Pinpoint the cell where the given text exists, returning its (x, y) midpoint coordinate. 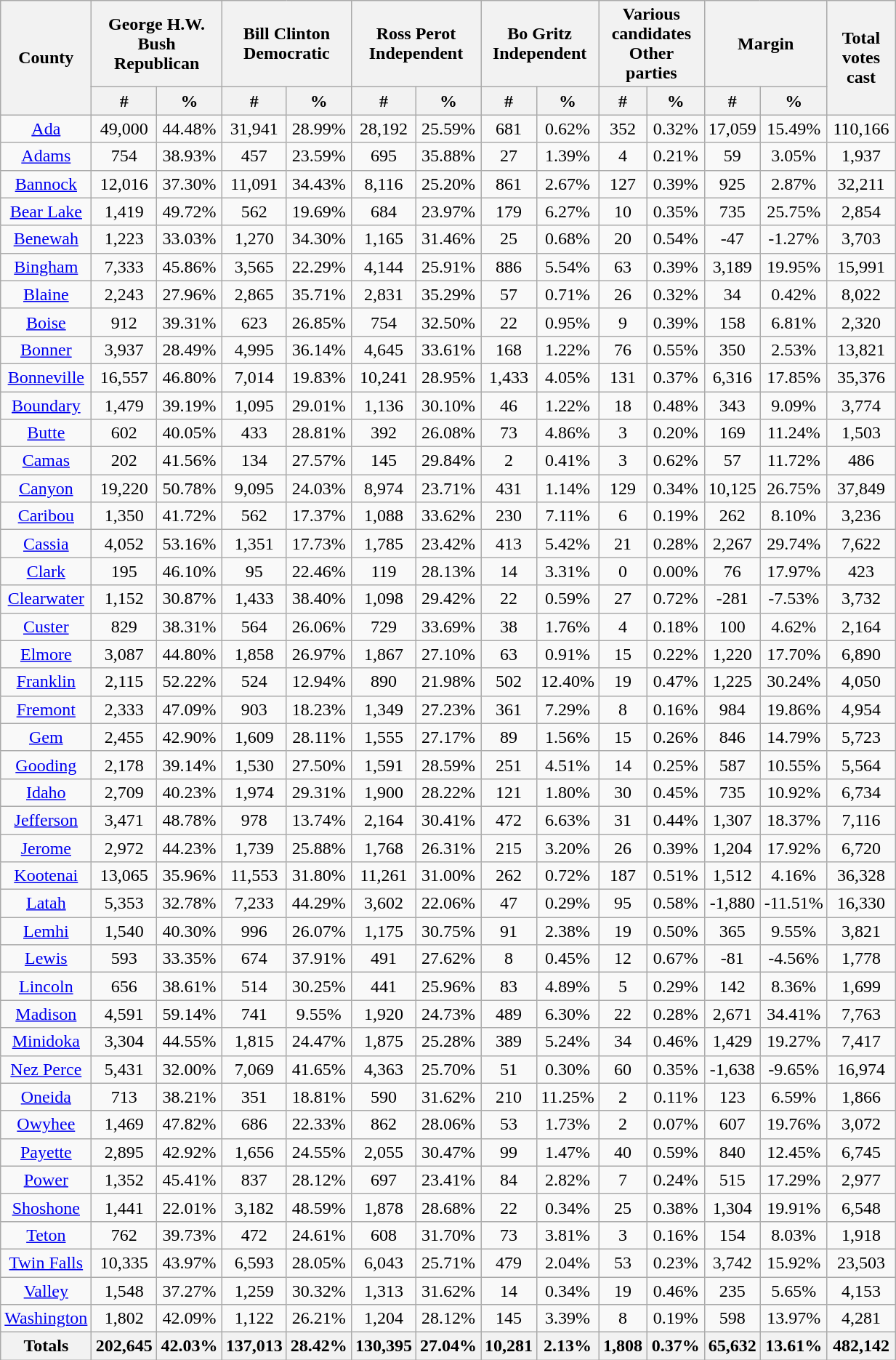
3,182 (254, 1207)
593 (124, 959)
30 (623, 792)
1,540 (124, 931)
9.09% (794, 405)
1,313 (384, 1290)
1,429 (732, 1042)
Franklin (47, 682)
1,739 (254, 848)
24.47% (318, 1042)
1,815 (254, 1042)
343 (732, 405)
7.29% (568, 709)
169 (732, 433)
230 (509, 516)
1,270 (254, 239)
30.47% (448, 1152)
1.14% (568, 488)
413 (509, 544)
29.42% (448, 599)
10,281 (509, 1346)
2,854 (860, 212)
32.50% (448, 322)
41.72% (190, 516)
27.04% (448, 1346)
5 (623, 986)
Lewis (47, 959)
131 (623, 377)
21.98% (448, 682)
1,900 (384, 792)
7,014 (254, 377)
36,328 (860, 876)
10.55% (794, 765)
41.65% (318, 1069)
515 (732, 1180)
35.71% (318, 294)
40 (623, 1152)
25.20% (448, 184)
Idaho (47, 792)
4,954 (860, 709)
5,564 (860, 765)
18.81% (318, 1097)
7,333 (124, 267)
17.37% (318, 516)
684 (384, 212)
Gem (47, 737)
25.91% (448, 267)
-9.65% (794, 1069)
996 (254, 931)
31.80% (318, 876)
352 (623, 129)
27.57% (318, 461)
127 (623, 184)
0.30% (568, 1069)
22.29% (318, 267)
121 (509, 792)
24.61% (318, 1235)
6.59% (794, 1097)
351 (254, 1097)
8,974 (384, 488)
60 (623, 1069)
28.06% (448, 1124)
1,307 (732, 820)
Boundary (47, 405)
42.92% (190, 1152)
2.82% (568, 1180)
Gooding (47, 765)
623 (254, 322)
0.71% (568, 294)
13,821 (860, 350)
8.03% (794, 1235)
486 (860, 461)
34.43% (318, 184)
31,941 (254, 129)
1,591 (384, 765)
46.10% (190, 571)
100 (732, 627)
Washington (47, 1319)
514 (254, 986)
6,720 (860, 848)
47.82% (190, 1124)
12,016 (124, 184)
Total votes cast (860, 58)
1,088 (384, 516)
26.21% (318, 1319)
1.39% (568, 156)
1,530 (254, 765)
912 (124, 322)
Caribou (47, 516)
44.55% (190, 1042)
16,330 (860, 904)
608 (384, 1235)
1,122 (254, 1319)
1,875 (384, 1042)
Teton (47, 1235)
2,320 (860, 322)
23,503 (860, 1263)
423 (860, 571)
479 (509, 1263)
2,178 (124, 765)
0.68% (568, 239)
7,763 (860, 1014)
39.19% (190, 405)
19.86% (794, 709)
-1,880 (732, 904)
607 (732, 1124)
Jerome (47, 848)
Latah (47, 904)
Lemhi (47, 931)
21 (623, 544)
46.80% (190, 377)
Custer (47, 627)
1,165 (384, 239)
Cassia (47, 544)
26.85% (318, 322)
Adams (47, 156)
0.20% (676, 433)
1.80% (568, 792)
13.61% (794, 1346)
1,136 (384, 405)
1,225 (732, 682)
4.86% (568, 433)
762 (124, 1235)
5.42% (568, 544)
862 (384, 1124)
8,116 (384, 184)
6,316 (732, 377)
8,022 (860, 294)
3,072 (860, 1124)
24.73% (448, 1014)
0.58% (676, 904)
31.46% (448, 239)
6 (623, 516)
26.31% (448, 848)
28.59% (448, 765)
-47 (732, 239)
Canyon (47, 488)
17.97% (794, 571)
4,995 (254, 350)
5.54% (568, 267)
Bo GritzIndependent (540, 44)
24.55% (318, 1152)
7,069 (254, 1069)
0.21% (676, 156)
30.10% (448, 405)
32.78% (190, 904)
Benewah (47, 239)
26.07% (318, 931)
195 (124, 571)
38.93% (190, 156)
25.88% (318, 848)
11,091 (254, 184)
37,849 (860, 488)
251 (509, 765)
984 (732, 709)
890 (384, 682)
15.92% (794, 1263)
0.47% (676, 682)
16,974 (860, 1069)
-7.53% (794, 599)
1,095 (254, 405)
1,098 (384, 599)
22.33% (318, 1124)
2,115 (124, 682)
39.14% (190, 765)
-1.27% (794, 239)
6.81% (794, 322)
1,220 (732, 654)
13.74% (318, 820)
16,557 (124, 377)
3,236 (860, 516)
26.08% (448, 433)
31.00% (448, 876)
11,261 (384, 876)
154 (732, 1235)
35.96% (190, 876)
33.69% (448, 627)
3.20% (568, 848)
0.48% (676, 405)
-281 (732, 599)
17.73% (318, 544)
27.23% (448, 709)
1,802 (124, 1319)
681 (509, 129)
431 (509, 488)
91 (509, 931)
28.22% (448, 792)
491 (384, 959)
0.42% (794, 294)
25.59% (448, 129)
32.00% (190, 1069)
1.73% (568, 1124)
0.54% (676, 239)
12.45% (794, 1152)
28.13% (448, 571)
41.56% (190, 461)
45.86% (190, 267)
0.91% (568, 654)
Bill ClintonDemocratic (286, 44)
741 (254, 1014)
130,395 (384, 1346)
Madison (47, 1014)
Twin Falls (47, 1263)
502 (509, 682)
23.41% (448, 1180)
44.48% (190, 129)
179 (509, 212)
23.97% (448, 212)
50.78% (190, 488)
24.03% (318, 488)
1,974 (254, 792)
837 (254, 1180)
1,858 (254, 654)
4,591 (124, 1014)
697 (384, 1180)
119 (384, 571)
0.67% (676, 959)
Jefferson (47, 820)
0.95% (568, 322)
2.38% (568, 931)
1,259 (254, 1290)
1,878 (384, 1207)
202 (124, 461)
39.31% (190, 322)
6.27% (568, 212)
26.06% (318, 627)
34.30% (318, 239)
886 (509, 267)
5,723 (860, 737)
44.23% (190, 848)
15,991 (860, 267)
2,831 (384, 294)
123 (732, 1097)
3,087 (124, 654)
656 (124, 986)
40.05% (190, 433)
47 (509, 904)
29.84% (448, 461)
2,865 (254, 294)
99 (509, 1152)
13.97% (794, 1319)
713 (124, 1097)
30.24% (794, 682)
3.39% (568, 1319)
2,709 (124, 792)
1,503 (860, 433)
6,745 (860, 1152)
1,867 (384, 654)
1,441 (124, 1207)
59 (732, 156)
11.24% (794, 433)
3,821 (860, 931)
36.14% (318, 350)
1,866 (860, 1097)
365 (732, 931)
Ada (47, 129)
19.27% (794, 1042)
7 (623, 1180)
3,565 (254, 267)
10,241 (384, 377)
17.92% (794, 848)
1,351 (254, 544)
25.75% (794, 212)
Various candidatesOther parties (652, 44)
46 (509, 405)
2,977 (860, 1180)
26.75% (794, 488)
-11.51% (794, 904)
30.41% (448, 820)
32,211 (860, 184)
-81 (732, 959)
3,471 (124, 820)
8.10% (794, 516)
49,000 (124, 129)
38.31% (190, 627)
695 (384, 156)
389 (509, 1042)
2,055 (384, 1152)
11,553 (254, 876)
Minidoka (47, 1042)
134 (254, 461)
846 (732, 737)
20 (623, 239)
1,419 (124, 212)
Oneida (47, 1097)
Nez Perce (47, 1069)
5,431 (124, 1069)
Blaine (47, 294)
39.73% (190, 1235)
0.18% (676, 627)
598 (732, 1319)
0.50% (676, 931)
0.25% (676, 765)
Fremont (47, 709)
4.62% (794, 627)
1,785 (384, 544)
-4.56% (794, 959)
729 (384, 627)
48.59% (318, 1207)
48.78% (190, 820)
0.44% (676, 820)
27.96% (190, 294)
22.01% (190, 1207)
27.17% (448, 737)
2.67% (568, 184)
4.16% (794, 876)
12 (623, 959)
28,192 (384, 129)
11.72% (794, 461)
168 (509, 350)
10,335 (124, 1263)
7,233 (254, 904)
29.74% (794, 544)
6,734 (860, 792)
40.23% (190, 792)
19.91% (794, 1207)
27.62% (448, 959)
587 (732, 765)
Clark (47, 571)
3,703 (860, 239)
Bannock (47, 184)
840 (732, 1152)
53.16% (190, 544)
28.81% (318, 433)
590 (384, 1097)
38 (509, 627)
Elmore (47, 654)
187 (623, 876)
52.22% (190, 682)
28.11% (318, 737)
40.30% (190, 931)
142 (732, 986)
33.62% (448, 516)
2,267 (732, 544)
8.36% (794, 986)
5.65% (794, 1290)
28.49% (190, 350)
686 (254, 1124)
0.26% (676, 737)
1,479 (124, 405)
2,333 (124, 709)
674 (254, 959)
1,920 (384, 1014)
15.49% (794, 129)
1,304 (732, 1207)
29.31% (318, 792)
30.75% (448, 931)
392 (384, 433)
5.24% (568, 1042)
37.27% (190, 1290)
0.22% (676, 654)
38.40% (318, 599)
7.11% (568, 516)
1,350 (124, 516)
10,125 (732, 488)
602 (124, 433)
19.83% (318, 377)
47.09% (190, 709)
489 (509, 1014)
1,937 (860, 156)
George H.W. BushRepublican (157, 44)
22.06% (448, 904)
84 (509, 1180)
65,632 (732, 1346)
433 (254, 433)
37.30% (190, 184)
25.71% (448, 1263)
25.28% (448, 1042)
Butte (47, 433)
3,774 (860, 405)
Bear Lake (47, 212)
28.68% (448, 1207)
Camas (47, 461)
4,281 (860, 1319)
2.04% (568, 1263)
137,013 (254, 1346)
2.87% (794, 184)
6,593 (254, 1263)
9 (623, 322)
6,890 (860, 654)
1,223 (124, 239)
7,622 (860, 544)
Shoshone (47, 1207)
1,548 (124, 1290)
9,095 (254, 488)
25.96% (448, 986)
Lincoln (47, 986)
1,778 (860, 959)
2,972 (124, 848)
34.41% (794, 1014)
0.11% (676, 1097)
Margin (766, 44)
33.03% (190, 239)
1.56% (568, 737)
Valley (47, 1290)
35,376 (860, 377)
978 (254, 820)
129 (623, 488)
35.29% (448, 294)
Bonner (47, 350)
564 (254, 627)
31.70% (448, 1235)
202,645 (124, 1346)
59.14% (190, 1014)
3.31% (568, 571)
10 (623, 212)
33.35% (190, 959)
215 (509, 848)
31 (623, 820)
3,937 (124, 350)
0.24% (676, 1180)
29.01% (318, 405)
49.72% (190, 212)
3,189 (732, 267)
1,918 (860, 1235)
0.38% (676, 1207)
22.46% (318, 571)
26.97% (318, 654)
4,363 (384, 1069)
30.32% (318, 1290)
4.51% (568, 765)
-1,638 (732, 1069)
361 (509, 709)
44.80% (190, 654)
42.90% (190, 737)
13,065 (124, 876)
441 (384, 986)
1,699 (860, 986)
2,895 (124, 1152)
4,645 (384, 350)
110,166 (860, 129)
12.94% (318, 682)
23.59% (318, 156)
43.97% (190, 1263)
2,455 (124, 737)
19.69% (318, 212)
17.85% (794, 377)
19.95% (794, 267)
3,304 (124, 1042)
1,175 (384, 931)
3.05% (794, 156)
12.40% (568, 682)
0.41% (568, 461)
25.70% (448, 1069)
1,609 (254, 737)
2,671 (732, 1014)
18.37% (794, 820)
18 (623, 405)
1,555 (384, 737)
7,417 (860, 1042)
158 (732, 322)
33.61% (448, 350)
51 (509, 1069)
1,349 (384, 709)
0 (623, 571)
Power (47, 1180)
37.91% (318, 959)
1,656 (254, 1152)
482,142 (860, 1346)
5,353 (124, 904)
38.61% (190, 986)
Bingham (47, 267)
1,152 (124, 599)
0.55% (676, 350)
2.13% (568, 1346)
3,732 (860, 599)
10.92% (794, 792)
44.29% (318, 904)
235 (732, 1290)
0.07% (676, 1124)
1.47% (568, 1152)
1,808 (623, 1346)
42.09% (190, 1319)
457 (254, 156)
829 (124, 627)
27.50% (318, 765)
4,052 (124, 544)
925 (732, 184)
Kootenai (47, 876)
28.05% (318, 1263)
28.42% (318, 1346)
1,512 (732, 876)
3,602 (384, 904)
Totals (47, 1346)
2.53% (794, 350)
18.23% (318, 709)
3,742 (732, 1263)
4,144 (384, 267)
14.79% (794, 737)
Payette (47, 1152)
89 (509, 737)
1.76% (568, 627)
0.00% (676, 571)
524 (254, 682)
Clearwater (47, 599)
7,116 (860, 820)
19.76% (794, 1124)
6,043 (384, 1263)
28.95% (448, 377)
27.10% (448, 654)
17,059 (732, 129)
2,243 (124, 294)
210 (509, 1097)
23.42% (448, 544)
County (47, 58)
4.05% (568, 377)
4,153 (860, 1290)
23.71% (448, 488)
42.03% (190, 1346)
1,469 (124, 1124)
0.51% (676, 876)
17.29% (794, 1180)
350 (732, 350)
1,352 (124, 1180)
30.25% (318, 986)
861 (509, 184)
4,050 (860, 682)
45.41% (190, 1180)
30.87% (190, 599)
6.30% (568, 1014)
Owyhee (47, 1124)
11.25% (568, 1097)
Boise (47, 322)
0.23% (676, 1263)
83 (509, 986)
28.99% (318, 129)
17.70% (794, 654)
38.21% (190, 1097)
6,548 (860, 1207)
6.63% (568, 820)
903 (254, 709)
1,768 (384, 848)
3.81% (568, 1235)
19,220 (124, 488)
4.89% (568, 986)
Ross PerotIndependent (416, 44)
Bonneville (47, 377)
35.88% (448, 156)
